Locate the cell with the specified text and output its [x, y] center coordinate. 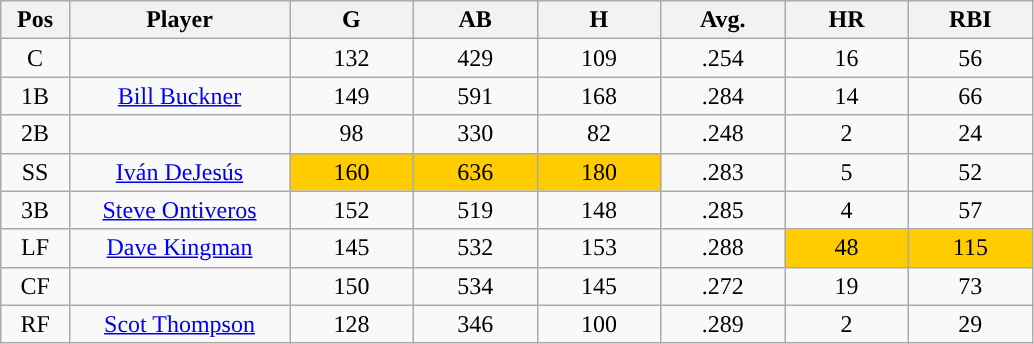
29 [970, 324]
G [352, 20]
346 [475, 324]
Steve Ontiveros [179, 210]
4 [847, 210]
330 [475, 134]
429 [475, 58]
Pos [36, 20]
150 [352, 286]
19 [847, 286]
66 [970, 96]
149 [352, 96]
.285 [723, 210]
SS [36, 172]
C [36, 58]
519 [475, 210]
.254 [723, 58]
160 [352, 172]
1B [36, 96]
14 [847, 96]
73 [970, 286]
.283 [723, 172]
H [599, 20]
Dave Kingman [179, 248]
52 [970, 172]
.284 [723, 96]
153 [599, 248]
534 [475, 286]
CF [36, 286]
Avg. [723, 20]
.248 [723, 134]
LF [36, 248]
Bill Buckner [179, 96]
Scot Thompson [179, 324]
24 [970, 134]
Iván DeJesús [179, 172]
Player [179, 20]
HR [847, 20]
128 [352, 324]
148 [599, 210]
100 [599, 324]
132 [352, 58]
115 [970, 248]
532 [475, 248]
98 [352, 134]
152 [352, 210]
180 [599, 172]
3B [36, 210]
RF [36, 324]
AB [475, 20]
5 [847, 172]
16 [847, 58]
636 [475, 172]
56 [970, 58]
2B [36, 134]
48 [847, 248]
.289 [723, 324]
57 [970, 210]
109 [599, 58]
RBI [970, 20]
168 [599, 96]
82 [599, 134]
591 [475, 96]
.272 [723, 286]
.288 [723, 248]
